Capture the cell that displays the provided text and extract its (X, Y) central coordinate. 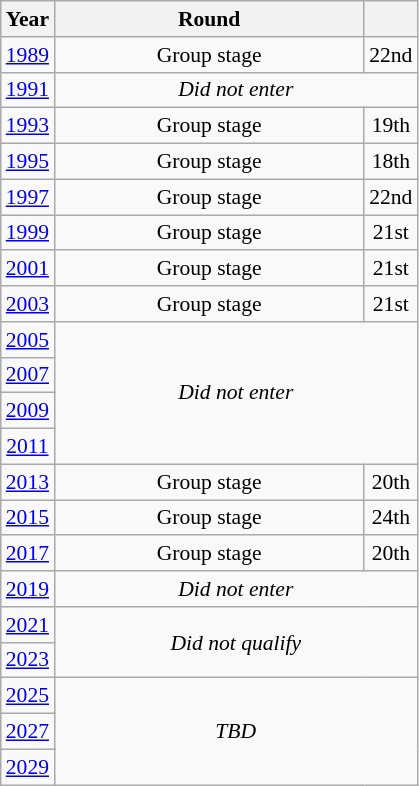
1991 (28, 90)
2007 (28, 375)
1989 (28, 55)
1993 (28, 126)
1995 (28, 162)
Round (209, 19)
24th (390, 518)
2015 (28, 518)
2005 (28, 340)
2017 (28, 554)
Did not qualify (236, 642)
2021 (28, 625)
2027 (28, 732)
TBD (236, 732)
19th (390, 126)
1997 (28, 197)
2025 (28, 696)
2029 (28, 767)
Year (28, 19)
2009 (28, 411)
2001 (28, 269)
2013 (28, 482)
2011 (28, 447)
1999 (28, 233)
2023 (28, 660)
2003 (28, 304)
18th (390, 162)
2019 (28, 589)
